For the text-containing cell, return its midpoint in [X, Y] coordinate format. 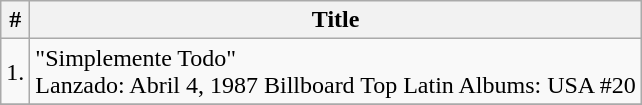
1. [16, 72]
Title [336, 20]
# [16, 20]
"Simplemente Todo"Lanzado: Abril 4, 1987 Billboard Top Latin Albums: USA #20 [336, 72]
